Determine the (x, y) coordinate at the center of the cell enclosing the given text.  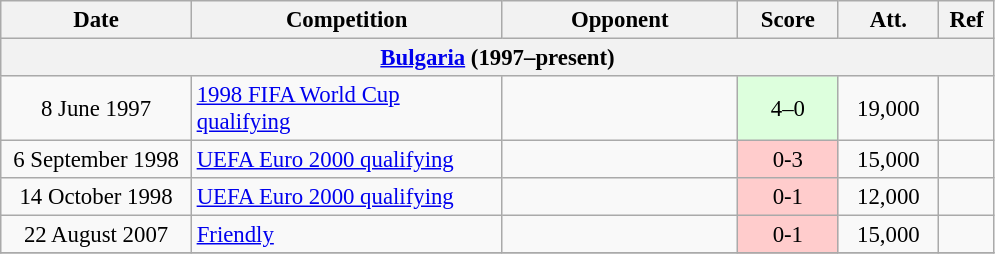
1998 FIFA World Cup qualifying (346, 108)
4–0 (788, 108)
Competition (346, 20)
14 October 1998 (96, 197)
Att. (888, 20)
0-3 (788, 160)
Opponent (620, 20)
Bulgaria (1997–present) (498, 58)
8 June 1997 (96, 108)
Friendly (346, 235)
Date (96, 20)
6 September 1998 (96, 160)
12,000 (888, 197)
19,000 (888, 108)
22 August 2007 (96, 235)
Ref (967, 20)
Score (788, 20)
